Return the (X, Y) coordinate for the center point of the cell that contains the specified text.  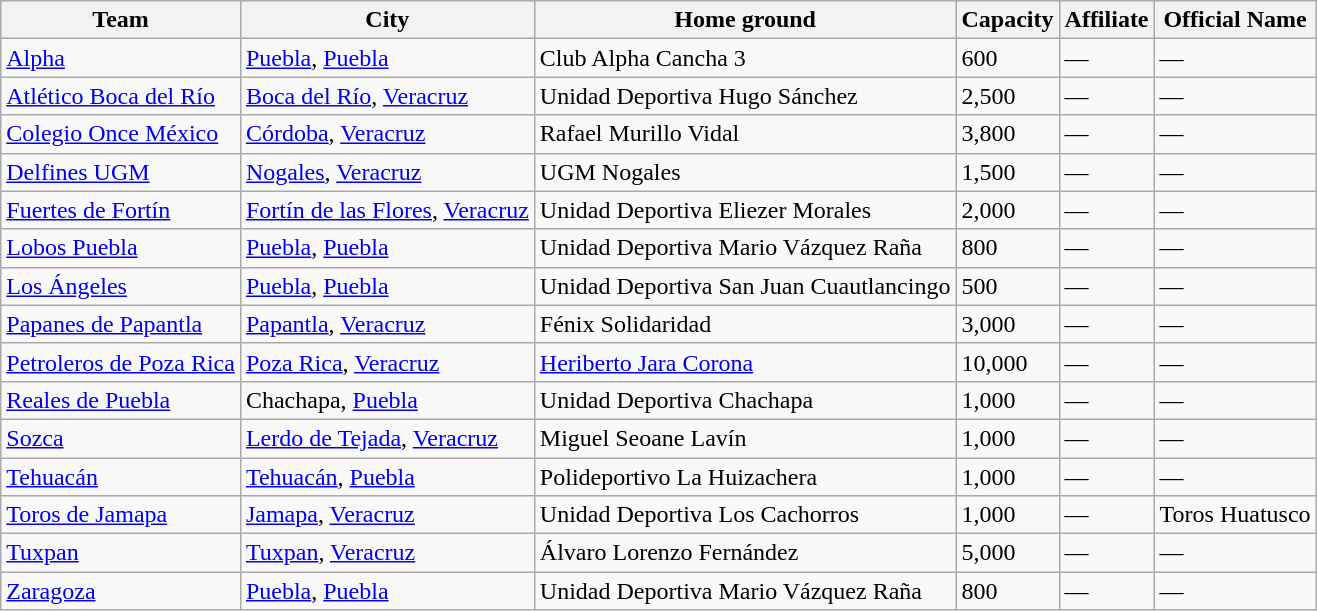
Atlético Boca del Río (121, 96)
Chachapa, Puebla (387, 400)
Toros de Jamapa (121, 515)
Team (121, 20)
Unidad Deportiva San Juan Cuautlancingo (745, 286)
Tuxpan, Veracruz (387, 553)
Miguel Seoane Lavín (745, 438)
3,000 (1008, 324)
Petroleros de Poza Rica (121, 362)
Lobos Puebla (121, 248)
Reales de Puebla (121, 400)
Fortín de las Flores, Veracruz (387, 210)
Club Alpha Cancha 3 (745, 58)
Papantla, Veracruz (387, 324)
Toros Huatusco (1235, 515)
Tuxpan (121, 553)
Unidad Deportiva Eliezer Morales (745, 210)
Rafael Murillo Vidal (745, 134)
Sozca (121, 438)
Heriberto Jara Corona (745, 362)
Poza Rica, Veracruz (387, 362)
Fénix Solidaridad (745, 324)
Papanes de Papantla (121, 324)
Zaragoza (121, 591)
UGM Nogales (745, 172)
Tehuacán, Puebla (387, 477)
10,000 (1008, 362)
City (387, 20)
Delfines UGM (121, 172)
Unidad Deportiva Hugo Sánchez (745, 96)
Nogales, Veracruz (387, 172)
Los Ángeles (121, 286)
Tehuacán (121, 477)
Jamapa, Veracruz (387, 515)
Colegio Once México (121, 134)
Boca del Río, Veracruz (387, 96)
Córdoba, Veracruz (387, 134)
3,800 (1008, 134)
600 (1008, 58)
Alpha (121, 58)
Lerdo de Tejada, Veracruz (387, 438)
500 (1008, 286)
Fuertes de Fortín (121, 210)
Official Name (1235, 20)
2,500 (1008, 96)
Álvaro Lorenzo Fernández (745, 553)
Home ground (745, 20)
Affiliate (1106, 20)
5,000 (1008, 553)
Polideportivo La Huizachera (745, 477)
Capacity (1008, 20)
1,500 (1008, 172)
Unidad Deportiva Los Cachorros (745, 515)
Unidad Deportiva Chachapa (745, 400)
2,000 (1008, 210)
